For the text-containing cell, return its midpoint in (x, y) coordinate format. 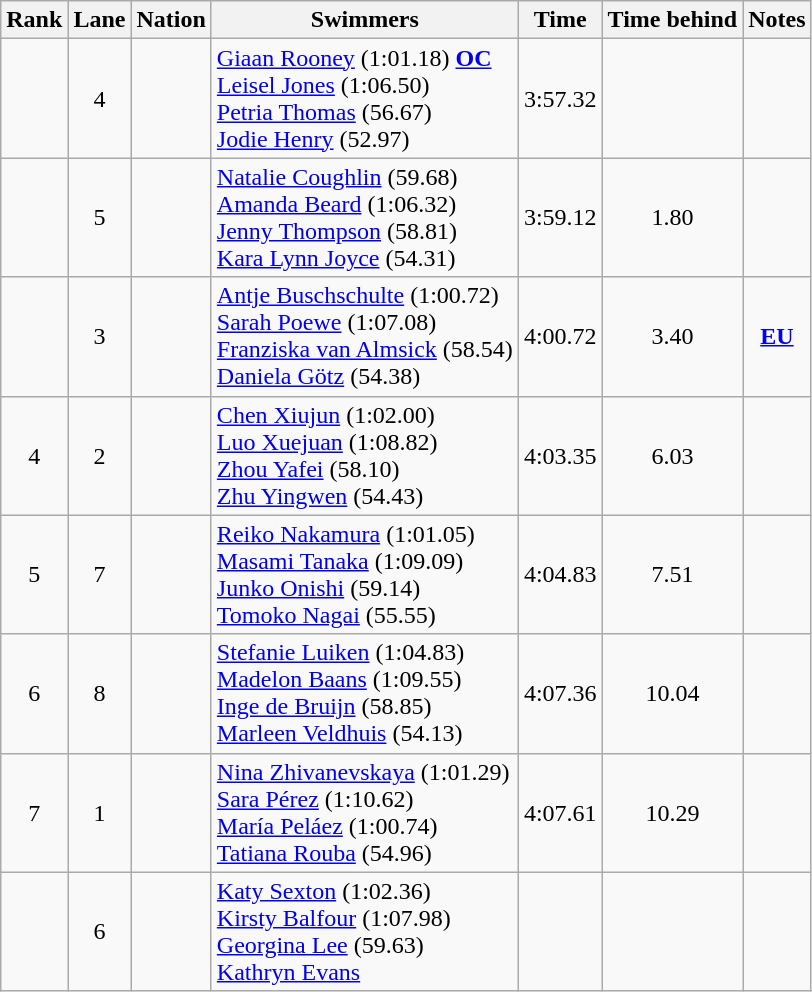
Nation (171, 20)
3:59.12 (560, 218)
6.03 (672, 456)
Rank (34, 20)
4:00.72 (560, 336)
EU (777, 336)
1 (100, 812)
Lane (100, 20)
10.29 (672, 812)
2 (100, 456)
4:04.83 (560, 574)
Reiko Nakamura (1:01.05)Masami Tanaka (1:09.09)Junko Onishi (59.14)Tomoko Nagai (55.55) (364, 574)
8 (100, 694)
Antje Buschschulte (1:00.72)Sarah Poewe (1:07.08)Franziska van Almsick (58.54)Daniela Götz (54.38) (364, 336)
3.40 (672, 336)
4:03.35 (560, 456)
Nina Zhivanevskaya (1:01.29)Sara Pérez (1:10.62)María Peláez (1:00.74)Tatiana Rouba (54.96) (364, 812)
Time (560, 20)
Stefanie Luiken (1:04.83)Madelon Baans (1:09.55)Inge de Bruijn (58.85)Marleen Veldhuis (54.13) (364, 694)
Katy Sexton (1:02.36)Kirsty Balfour (1:07.98)Georgina Lee (59.63)Kathryn Evans (364, 932)
3:57.32 (560, 98)
Notes (777, 20)
Natalie Coughlin (59.68) Amanda Beard (1:06.32)Jenny Thompson (58.81)Kara Lynn Joyce (54.31) (364, 218)
10.04 (672, 694)
4:07.61 (560, 812)
3 (100, 336)
4:07.36 (560, 694)
Giaan Rooney (1:01.18) OCLeisel Jones (1:06.50)Petria Thomas (56.67)Jodie Henry (52.97) (364, 98)
1.80 (672, 218)
Swimmers (364, 20)
Time behind (672, 20)
Chen Xiujun (1:02.00)Luo Xuejuan (1:08.82)Zhou Yafei (58.10)Zhu Yingwen (54.43) (364, 456)
7.51 (672, 574)
